Find where the given text appears and provide that cell's center as [x, y] coordinate. 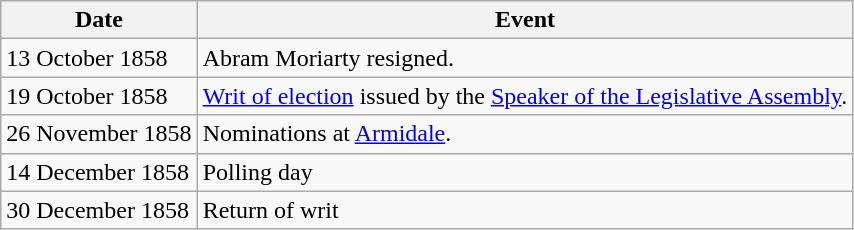
Writ of election issued by the Speaker of the Legislative Assembly. [525, 96]
Date [99, 20]
Event [525, 20]
Abram Moriarty resigned. [525, 58]
14 December 1858 [99, 172]
13 October 1858 [99, 58]
19 October 1858 [99, 96]
Return of writ [525, 210]
26 November 1858 [99, 134]
Polling day [525, 172]
Nominations at Armidale. [525, 134]
30 December 1858 [99, 210]
